Search for the cell housing the specified text and yield its [x, y] center coordinate. 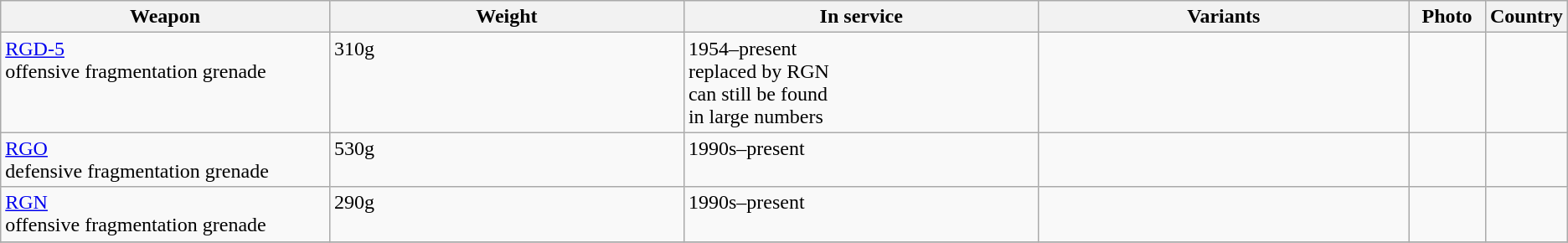
Weight [506, 17]
RGOdefensive fragmentation grenade [166, 159]
In service [861, 17]
Country [1526, 17]
290g [506, 215]
310g [506, 82]
1954–presentreplaced by RGNcan still be foundin large numbers [861, 82]
RGNoffensive fragmentation grenade [166, 215]
RGD-5offensive fragmentation grenade [166, 82]
Photo [1447, 17]
Weapon [166, 17]
Variants [1223, 17]
530g [506, 159]
